For the text-containing cell, return its midpoint in (x, y) coordinate format. 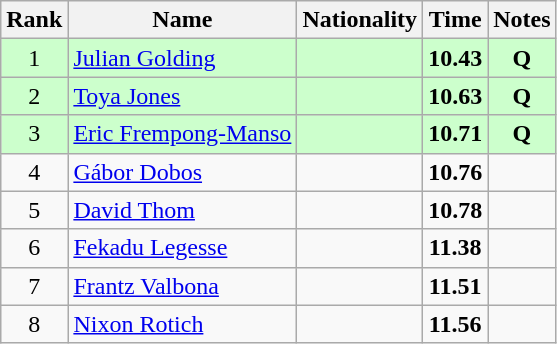
David Thom (182, 210)
Notes (522, 20)
11.38 (456, 248)
10.71 (456, 134)
2 (34, 96)
6 (34, 248)
8 (34, 324)
Time (456, 20)
7 (34, 286)
Gábor Dobos (182, 172)
Toya Jones (182, 96)
5 (34, 210)
11.56 (456, 324)
Rank (34, 20)
10.78 (456, 210)
4 (34, 172)
Fekadu Legesse (182, 248)
Julian Golding (182, 58)
1 (34, 58)
11.51 (456, 286)
10.43 (456, 58)
10.63 (456, 96)
Nixon Rotich (182, 324)
10.76 (456, 172)
Frantz Valbona (182, 286)
3 (34, 134)
Eric Frempong-Manso (182, 134)
Name (182, 20)
Nationality (360, 20)
